Pinpoint the cell where the given text exists, returning its (X, Y) midpoint coordinate. 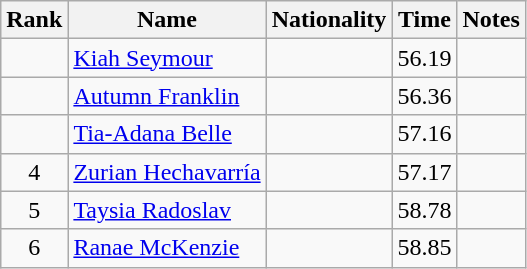
56.36 (424, 96)
Ranae McKenzie (167, 248)
5 (34, 210)
Rank (34, 20)
Autumn Franklin (167, 96)
58.85 (424, 248)
Kiah Seymour (167, 58)
Time (424, 20)
Zurian Hechavarría (167, 172)
Name (167, 20)
57.16 (424, 134)
6 (34, 248)
57.17 (424, 172)
Tia-Adana Belle (167, 134)
Nationality (329, 20)
Notes (491, 20)
58.78 (424, 210)
56.19 (424, 58)
4 (34, 172)
Taysia Radoslav (167, 210)
